Output the [X, Y] coordinate of the center of the cell containing the given text.  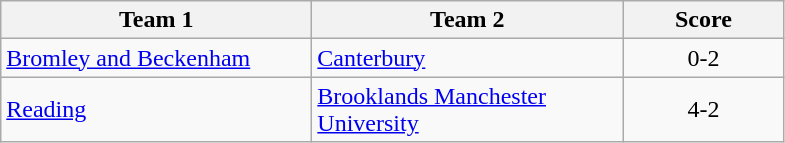
0-2 [704, 58]
Canterbury [468, 58]
Reading [156, 110]
Brooklands Manchester University [468, 110]
Score [704, 20]
Team 1 [156, 20]
Team 2 [468, 20]
Bromley and Beckenham [156, 58]
4-2 [704, 110]
